Search for the cell housing the specified text and yield its (x, y) center coordinate. 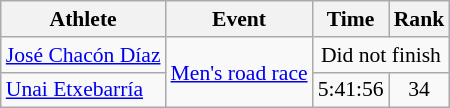
Rank (420, 19)
Men's road race (240, 72)
Unai Etxebarría (84, 90)
34 (420, 90)
José Chacón Díaz (84, 55)
5:41:56 (351, 90)
Athlete (84, 19)
Did not finish (382, 55)
Event (240, 19)
Time (351, 19)
